Determine the (x, y) coordinate at the center of the cell enclosing the given text.  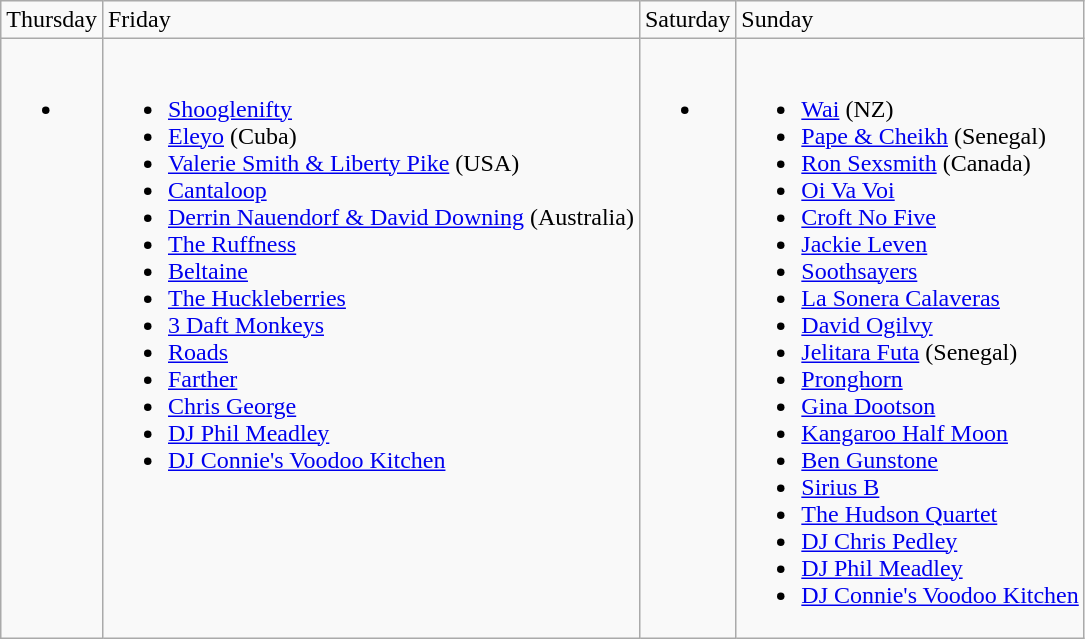
Thursday (52, 20)
Sunday (910, 20)
Saturday (687, 20)
Friday (370, 20)
